Provide the (X, Y) coordinate of the cell's center where the given text is located.  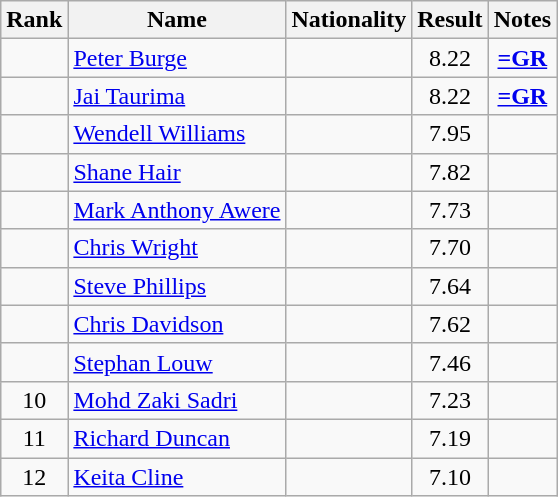
Name (177, 20)
7.73 (450, 210)
Mark Anthony Awere (177, 210)
7.82 (450, 172)
Wendell Williams (177, 134)
7.19 (450, 438)
7.70 (450, 248)
7.95 (450, 134)
7.62 (450, 324)
12 (34, 477)
11 (34, 438)
7.23 (450, 400)
Notes (522, 20)
Chris Wright (177, 248)
Result (450, 20)
Jai Taurima (177, 96)
7.64 (450, 286)
Rank (34, 20)
Nationality (349, 20)
7.46 (450, 362)
Mohd Zaki Sadri (177, 400)
Peter Burge (177, 58)
10 (34, 400)
Chris Davidson (177, 324)
Stephan Louw (177, 362)
Shane Hair (177, 172)
Richard Duncan (177, 438)
7.10 (450, 477)
Keita Cline (177, 477)
Steve Phillips (177, 286)
